Detect which cell encompasses the target text, then output its (X, Y) center coordinate. 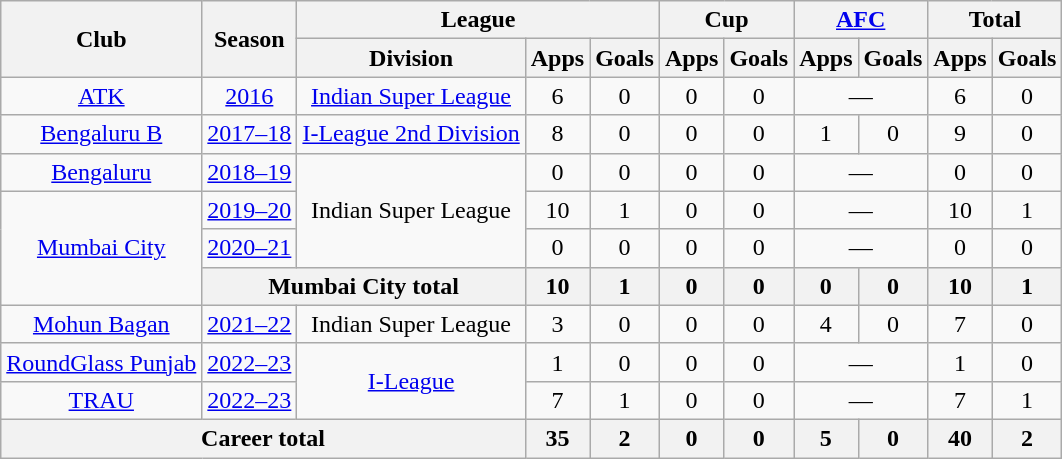
AFC (861, 20)
2021–22 (250, 324)
9 (960, 134)
Season (250, 39)
Cup (726, 20)
2018–19 (250, 172)
TRAU (102, 400)
Bengaluru (102, 172)
2016 (250, 96)
35 (557, 438)
Bengaluru B (102, 134)
40 (960, 438)
Total (995, 20)
RoundGlass Punjab (102, 362)
5 (826, 438)
I-League (411, 381)
2019–20 (250, 210)
2017–18 (250, 134)
Career total (263, 438)
I-League 2nd Division (411, 134)
3 (557, 324)
Club (102, 39)
ATK (102, 96)
8 (557, 134)
League (478, 20)
2020–21 (250, 248)
Mohun Bagan (102, 324)
Division (411, 58)
Mumbai City total (364, 286)
Mumbai City (102, 248)
4 (826, 324)
